Capture the cell that displays the provided text and extract its [x, y] central coordinate. 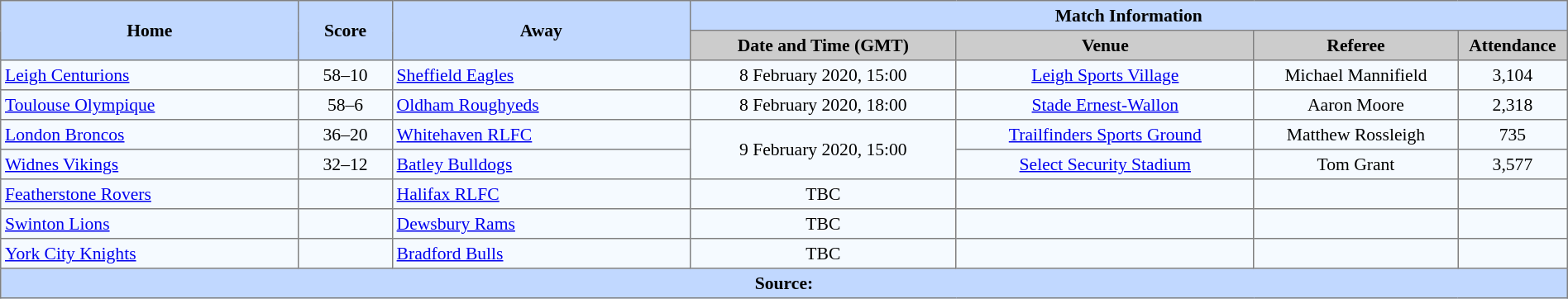
735 [1513, 135]
Dewsbury Rams [541, 224]
Source: [784, 283]
Sheffield Eagles [541, 75]
Date and Time (GMT) [823, 45]
8 February 2020, 15:00 [823, 75]
32–12 [346, 164]
York City Knights [150, 254]
Away [541, 31]
Venue [1105, 45]
Referee [1355, 45]
Oldham Roughyeds [541, 105]
Bradford Bulls [541, 254]
Attendance [1513, 45]
3,577 [1513, 164]
Stade Ernest-Wallon [1105, 105]
58–10 [346, 75]
3,104 [1513, 75]
Matthew Rossleigh [1355, 135]
Michael Mannifield [1355, 75]
58–6 [346, 105]
8 February 2020, 18:00 [823, 105]
Featherstone Rovers [150, 194]
2,318 [1513, 105]
Halifax RLFC [541, 194]
Score [346, 31]
Whitehaven RLFC [541, 135]
Trailfinders Sports Ground [1105, 135]
Match Information [1128, 16]
Aaron Moore [1355, 105]
Widnes Vikings [150, 164]
36–20 [346, 135]
Toulouse Olympique [150, 105]
Tom Grant [1355, 164]
Leigh Centurions [150, 75]
9 February 2020, 15:00 [823, 149]
Home [150, 31]
Swinton Lions [150, 224]
London Broncos [150, 135]
Batley Bulldogs [541, 164]
Select Security Stadium [1105, 164]
Leigh Sports Village [1105, 75]
